From the cell containing the given text, extract its center point as (X, Y) coordinate. 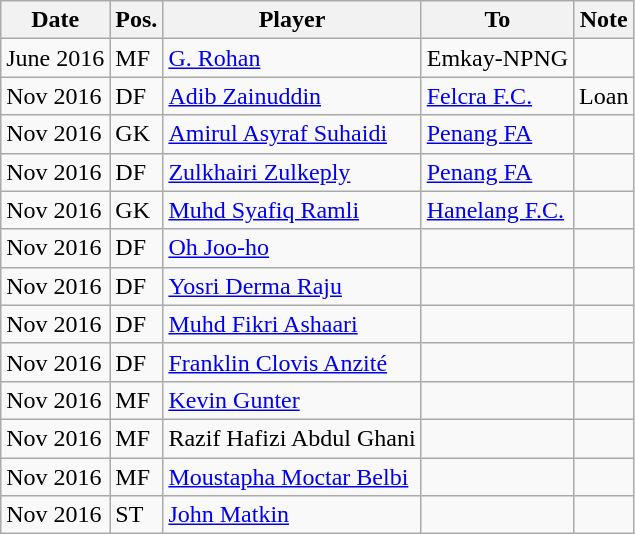
Razif Hafizi Abdul Ghani (292, 438)
Muhd Fikri Ashaari (292, 324)
Loan (604, 96)
Emkay-NPNG (497, 58)
Amirul Asyraf Suhaidi (292, 134)
Note (604, 20)
Felcra F.C. (497, 96)
Franklin Clovis Anzité (292, 362)
Date (56, 20)
Pos. (136, 20)
Moustapha Moctar Belbi (292, 477)
Kevin Gunter (292, 400)
Muhd Syafiq Ramli (292, 210)
June 2016 (56, 58)
Yosri Derma Raju (292, 286)
Zulkhairi Zulkeply (292, 172)
John Matkin (292, 515)
G. Rohan (292, 58)
Oh Joo-ho (292, 248)
To (497, 20)
Adib Zainuddin (292, 96)
Hanelang F.C. (497, 210)
Player (292, 20)
ST (136, 515)
